Search for the cell housing the specified text and yield its (x, y) center coordinate. 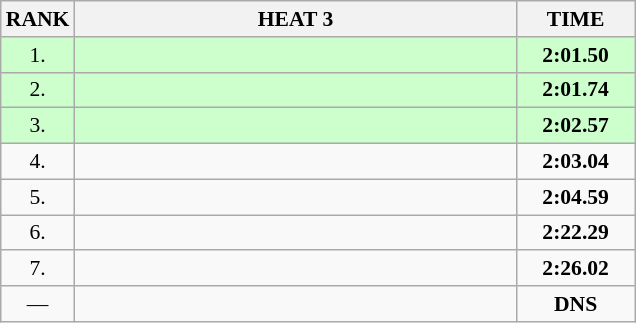
— (38, 304)
2:03.04 (576, 162)
1. (38, 55)
4. (38, 162)
5. (38, 197)
7. (38, 269)
6. (38, 233)
2:22.29 (576, 233)
2:02.57 (576, 126)
2. (38, 90)
TIME (576, 19)
2:04.59 (576, 197)
RANK (38, 19)
DNS (576, 304)
HEAT 3 (295, 19)
2:26.02 (576, 269)
2:01.74 (576, 90)
2:01.50 (576, 55)
3. (38, 126)
